Capture the cell that displays the provided text and extract its [X, Y] central coordinate. 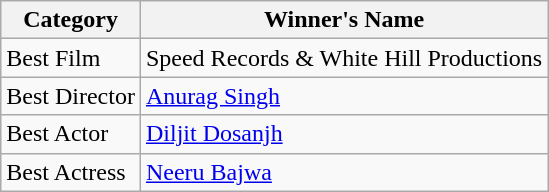
Best Actor [71, 134]
Neeru Bajwa [344, 172]
Speed Records & White Hill Productions [344, 58]
Anurag Singh [344, 96]
Diljit Dosanjh [344, 134]
Best Actress [71, 172]
Category [71, 20]
Best Director [71, 96]
Best Film [71, 58]
Winner's Name [344, 20]
